Extract the [X, Y] coordinate from the center of the cell holding the provided text.  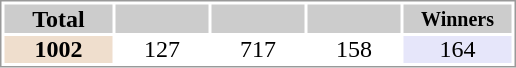
717 [258, 50]
Total [58, 18]
127 [162, 50]
158 [354, 50]
Winners [458, 18]
1002 [58, 50]
164 [458, 50]
